Pinpoint the cell where the given text exists, returning its (x, y) midpoint coordinate. 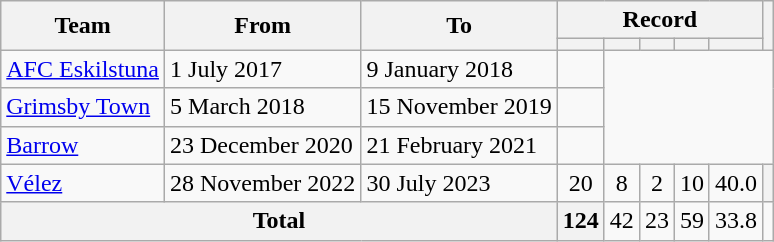
To (459, 26)
30 July 2023 (459, 183)
20 (580, 183)
5 March 2018 (263, 107)
2 (656, 183)
23 December 2020 (263, 145)
Vélez (83, 183)
Grimsby Town (83, 107)
124 (580, 221)
AFC Eskilstuna (83, 69)
Total (279, 221)
Team (83, 26)
8 (622, 183)
33.8 (736, 221)
Barrow (83, 145)
From (263, 26)
40.0 (736, 183)
10 (692, 183)
9 January 2018 (459, 69)
21 February 2021 (459, 145)
15 November 2019 (459, 107)
59 (692, 221)
28 November 2022 (263, 183)
1 July 2017 (263, 69)
Record (660, 20)
23 (656, 221)
42 (622, 221)
